Capture the cell that displays the provided text and extract its (x, y) central coordinate. 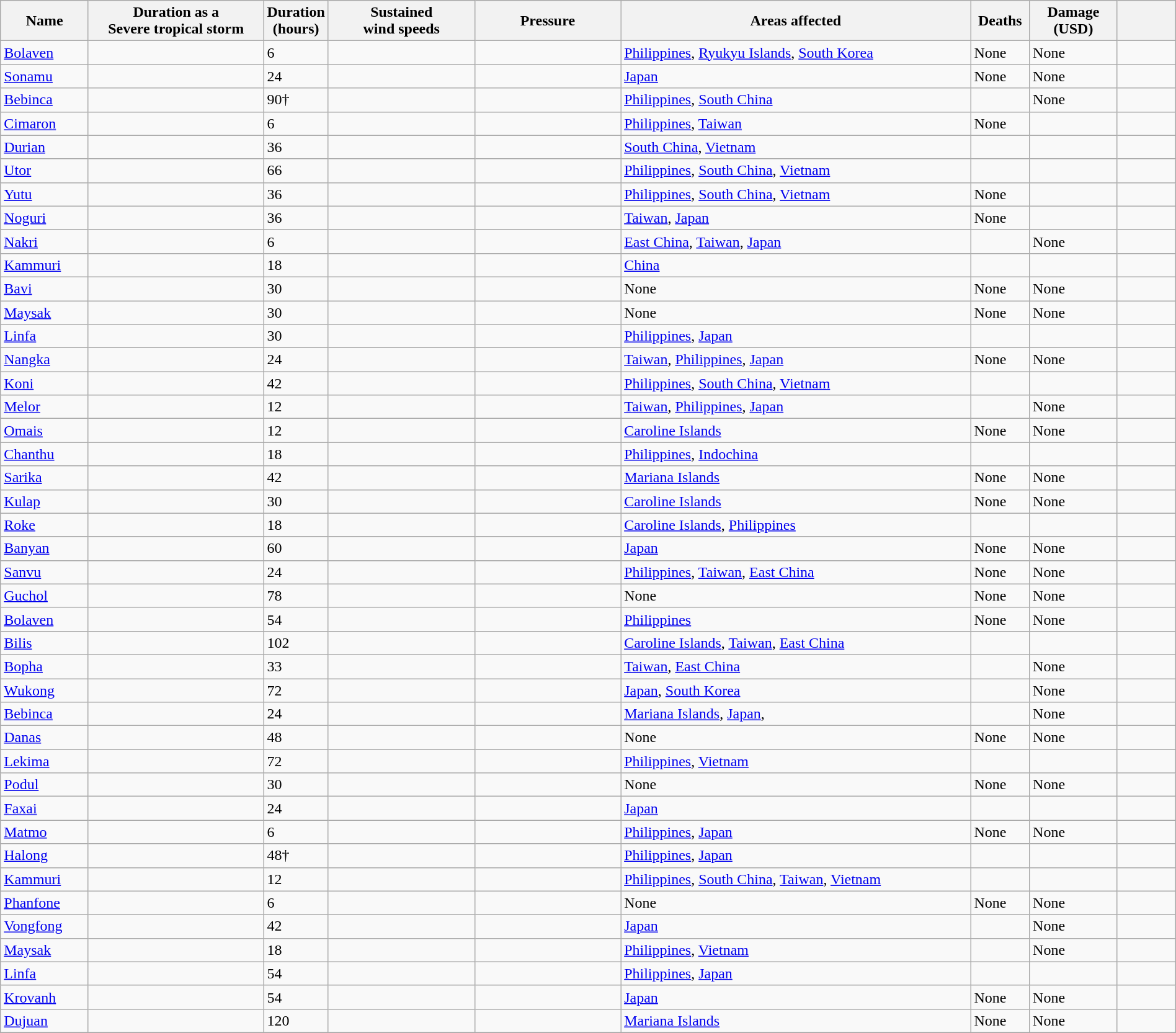
Faxai (45, 808)
Caroline Islands, Taiwan, East China (796, 643)
Krovanh (45, 997)
Guchol (45, 596)
Deaths (1000, 21)
78 (296, 596)
120 (296, 1021)
Duration(hours) (296, 21)
Noguri (45, 218)
East China, Taiwan, Japan (796, 241)
Taiwan, East China (796, 666)
Bavi (45, 288)
Taiwan, Japan (796, 218)
Matmo (45, 832)
Koni (45, 383)
Philippines, Ryukyu Islands, South Korea (796, 53)
90† (296, 100)
Caroline Islands, Philippines (796, 525)
Damage(USD) (1074, 21)
Philippines, South China, Taiwan, Vietnam (796, 879)
Mariana Islands, Japan, (796, 714)
Danas (45, 738)
48† (296, 856)
Utor (45, 171)
Vongfong (45, 926)
Roke (45, 525)
Philippines, Indochina (796, 454)
48 (296, 738)
Bopha (45, 666)
Name (45, 21)
33 (296, 666)
Philippines, South China (796, 100)
Yutu (45, 194)
Nangka (45, 360)
66 (296, 171)
Sonamu (45, 76)
Lekima (45, 761)
Sarika (45, 478)
China (796, 265)
Nakri (45, 241)
Philippines, Taiwan (796, 123)
Dujuan (45, 1021)
Cimaron (45, 123)
Durian (45, 147)
Podul (45, 785)
South China, Vietnam (796, 147)
Omais (45, 431)
Melor (45, 407)
Pressure (548, 21)
Duration as aSevere tropical storm (176, 21)
Bilis (45, 643)
Sustainedwind speeds (401, 21)
60 (296, 548)
Philippines (796, 619)
Kulap (45, 501)
Chanthu (45, 454)
Philippines, Taiwan, East China (796, 572)
Areas affected (796, 21)
Phanfone (45, 903)
Japan, South Korea (796, 691)
Halong (45, 856)
Wukong (45, 691)
102 (296, 643)
Sanvu (45, 572)
Banyan (45, 548)
